Return the [x, y] coordinate for the center point of the cell that contains the specified text.  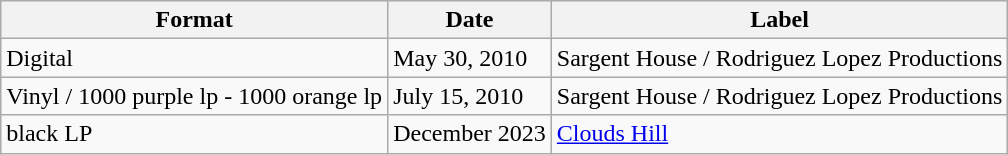
Date [470, 20]
Label [780, 20]
Format [194, 20]
Digital [194, 58]
May 30, 2010 [470, 58]
Vinyl / 1000 purple lp - 1000 orange lp [194, 96]
July 15, 2010 [470, 96]
Clouds Hill [780, 134]
black LP [194, 134]
December 2023 [470, 134]
